Locate the cell with the specified text and output its (X, Y) center coordinate. 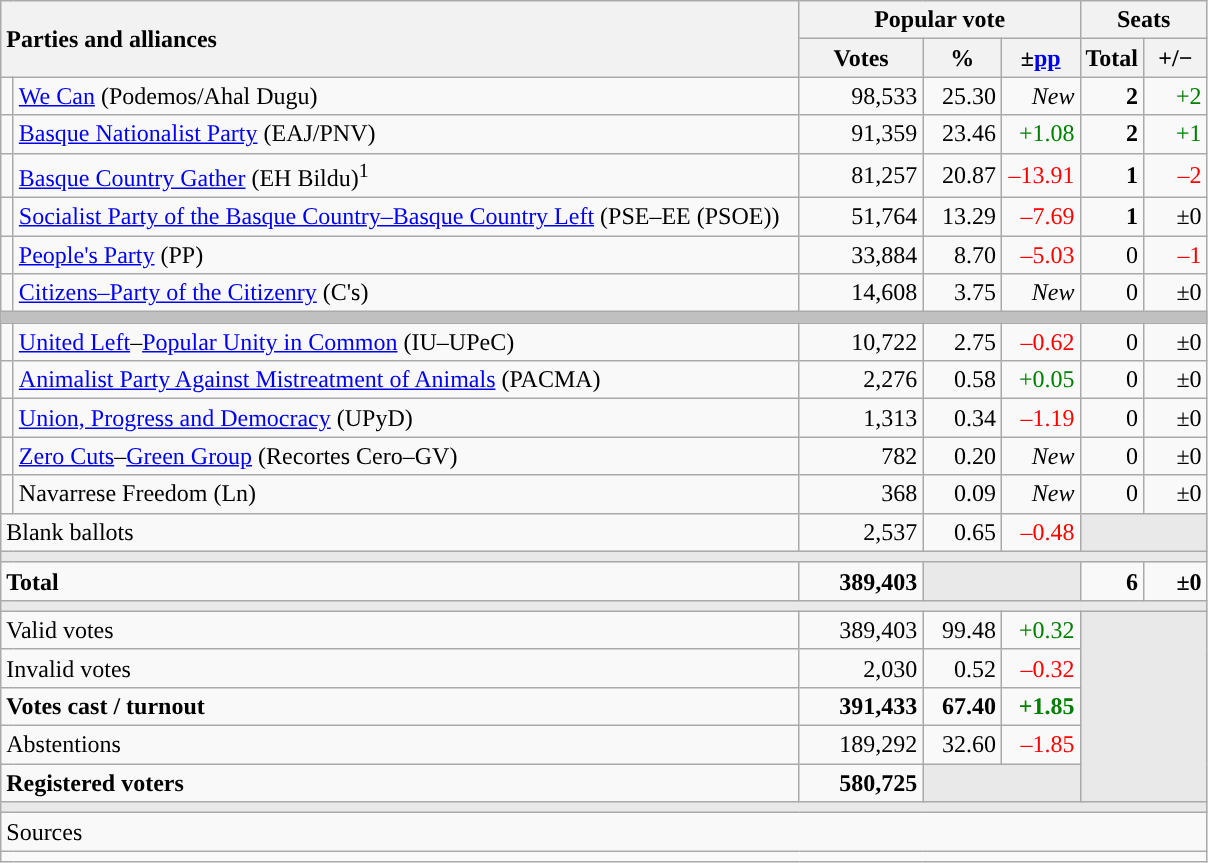
Union, Progress and Democracy (UPyD) (406, 418)
Zero Cuts–Green Group (Recortes Cero–GV) (406, 456)
+0.32 (1040, 630)
0.34 (962, 418)
6 (1112, 581)
782 (861, 456)
51,764 (861, 217)
10,722 (861, 342)
+1 (1176, 134)
13.29 (962, 217)
Basque Country Gather (EH Bildu)1 (406, 176)
25.30 (962, 96)
33,884 (861, 255)
People's Party (PP) (406, 255)
United Left–Popular Unity in Common (IU–UPeC) (406, 342)
Valid votes (400, 630)
Animalist Party Against Mistreatment of Animals (PACMA) (406, 380)
3.75 (962, 293)
189,292 (861, 745)
2,537 (861, 532)
Invalid votes (400, 668)
Blank ballots (400, 532)
0.20 (962, 456)
81,257 (861, 176)
Sources (604, 832)
Registered voters (400, 783)
14,608 (861, 293)
1,313 (861, 418)
0.09 (962, 494)
2,276 (861, 380)
+1.85 (1040, 706)
+1.08 (1040, 134)
0.58 (962, 380)
67.40 (962, 706)
Basque Nationalist Party (EAJ/PNV) (406, 134)
98,533 (861, 96)
20.87 (962, 176)
32.60 (962, 745)
–1.85 (1040, 745)
% (962, 58)
Socialist Party of the Basque Country–Basque Country Left (PSE–EE (PSOE)) (406, 217)
Votes cast / turnout (400, 706)
Parties and alliances (400, 39)
368 (861, 494)
–0.32 (1040, 668)
0.65 (962, 532)
–0.48 (1040, 532)
+2 (1176, 96)
91,359 (861, 134)
–1 (1176, 255)
We Can (Podemos/Ahal Dugu) (406, 96)
–2 (1176, 176)
Popular vote (940, 20)
–5.03 (1040, 255)
580,725 (861, 783)
2,030 (861, 668)
–7.69 (1040, 217)
–0.62 (1040, 342)
Abstentions (400, 745)
Seats (1144, 20)
8.70 (962, 255)
–1.19 (1040, 418)
Votes (861, 58)
+/− (1176, 58)
±pp (1040, 58)
391,433 (861, 706)
23.46 (962, 134)
Citizens–Party of the Citizenry (C's) (406, 293)
+0.05 (1040, 380)
0.52 (962, 668)
Navarrese Freedom (Ln) (406, 494)
2.75 (962, 342)
99.48 (962, 630)
–13.91 (1040, 176)
